Scan for the cell matching the given text and deliver its [X, Y] coordinate at center. 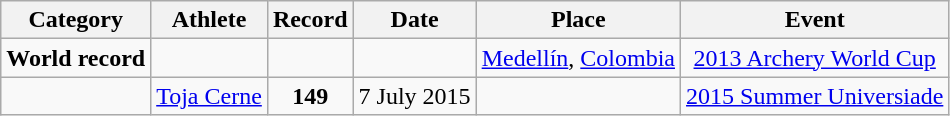
Toja Cerne [210, 96]
2013 Archery World Cup [815, 58]
Record [310, 20]
2015 Summer Universiade [815, 96]
149 [310, 96]
Event [815, 20]
Category [76, 20]
Medellín, Colombia [578, 58]
Place [578, 20]
Athlete [210, 20]
7 July 2015 [414, 96]
World record [76, 58]
Date [414, 20]
